Identify which cell holds the provided text, then report its [x, y] central coordinate. 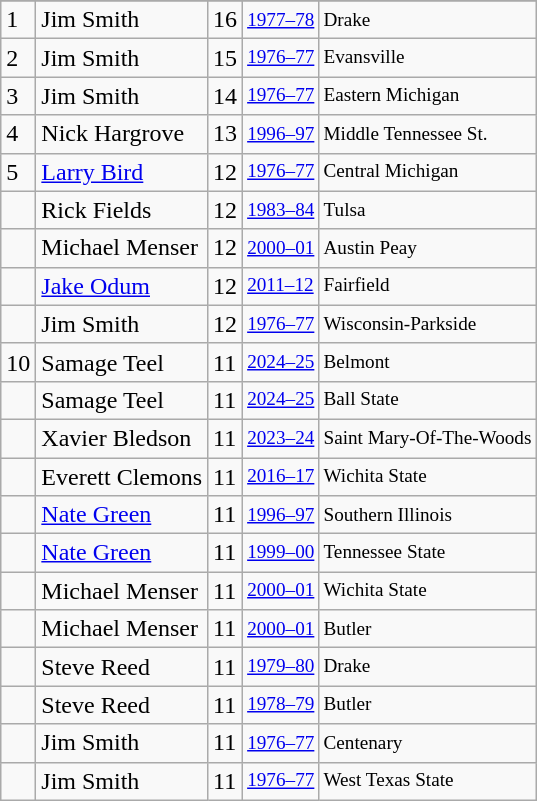
Eastern Michigan [428, 96]
Fairfield [428, 286]
1983–84 [281, 210]
1977–78 [281, 20]
Wisconsin-Parkside [428, 324]
1978–79 [281, 705]
Saint Mary-Of-The-Woods [428, 438]
10 [18, 362]
Austin Peay [428, 248]
Nick Hargrove [122, 134]
1 [18, 20]
Belmont [428, 362]
Larry Bird [122, 172]
2023–24 [281, 438]
2011–12 [281, 286]
2 [18, 58]
5 [18, 172]
Southern Illinois [428, 515]
2016–17 [281, 477]
4 [18, 134]
Centenary [428, 743]
Jake Odum [122, 286]
Middle Tennessee St. [428, 134]
13 [226, 134]
Central Michigan [428, 172]
16 [226, 20]
1979–80 [281, 667]
Rick Fields [122, 210]
1999–00 [281, 553]
3 [18, 96]
Xavier Bledson [122, 438]
Tennessee State [428, 553]
West Texas State [428, 781]
Evansville [428, 58]
Tulsa [428, 210]
14 [226, 96]
15 [226, 58]
Everett Clemons [122, 477]
Ball State [428, 400]
